For the text-containing cell, return its midpoint in (x, y) coordinate format. 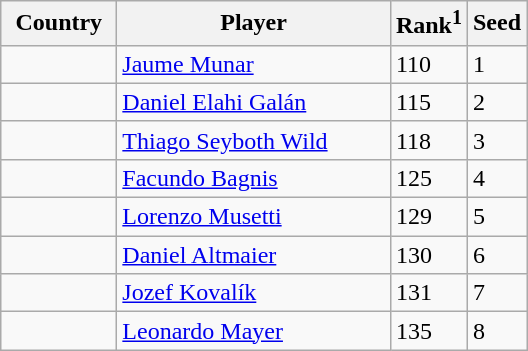
8 (496, 331)
5 (496, 217)
Seed (496, 24)
Daniel Elahi Galán (254, 102)
Facundo Bagnis (254, 178)
135 (428, 331)
3 (496, 140)
4 (496, 178)
125 (428, 178)
Daniel Altmaier (254, 255)
Leonardo Mayer (254, 331)
Rank1 (428, 24)
Country (59, 24)
7 (496, 293)
130 (428, 255)
Lorenzo Musetti (254, 217)
Jaume Munar (254, 64)
Thiago Seyboth Wild (254, 140)
6 (496, 255)
2 (496, 102)
129 (428, 217)
110 (428, 64)
Player (254, 24)
118 (428, 140)
Jozef Kovalík (254, 293)
115 (428, 102)
131 (428, 293)
1 (496, 64)
